Locate the cell with the specified text and output its (X, Y) center coordinate. 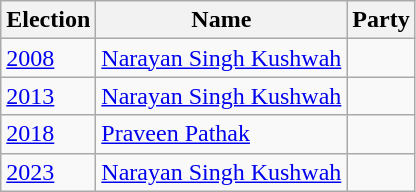
Praveen Pathak (222, 134)
Election (48, 20)
2008 (48, 58)
2023 (48, 172)
2013 (48, 96)
2018 (48, 134)
Name (222, 20)
Party (381, 20)
